For the text-containing cell, return its midpoint in (X, Y) coordinate format. 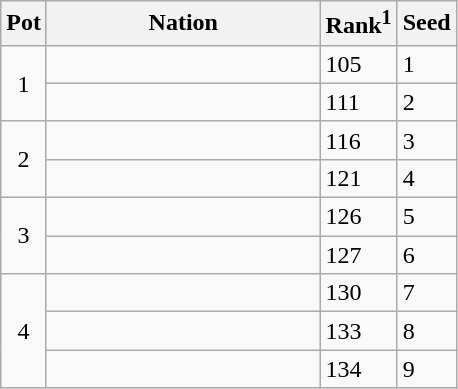
8 (426, 331)
Seed (426, 24)
127 (358, 255)
Pot (24, 24)
7 (426, 293)
126 (358, 217)
121 (358, 178)
Nation (183, 24)
116 (358, 140)
Rank1 (358, 24)
133 (358, 331)
134 (358, 369)
5 (426, 217)
111 (358, 102)
105 (358, 64)
6 (426, 255)
130 (358, 293)
9 (426, 369)
